Extract the (X, Y) coordinate from the center of the cell holding the provided text.  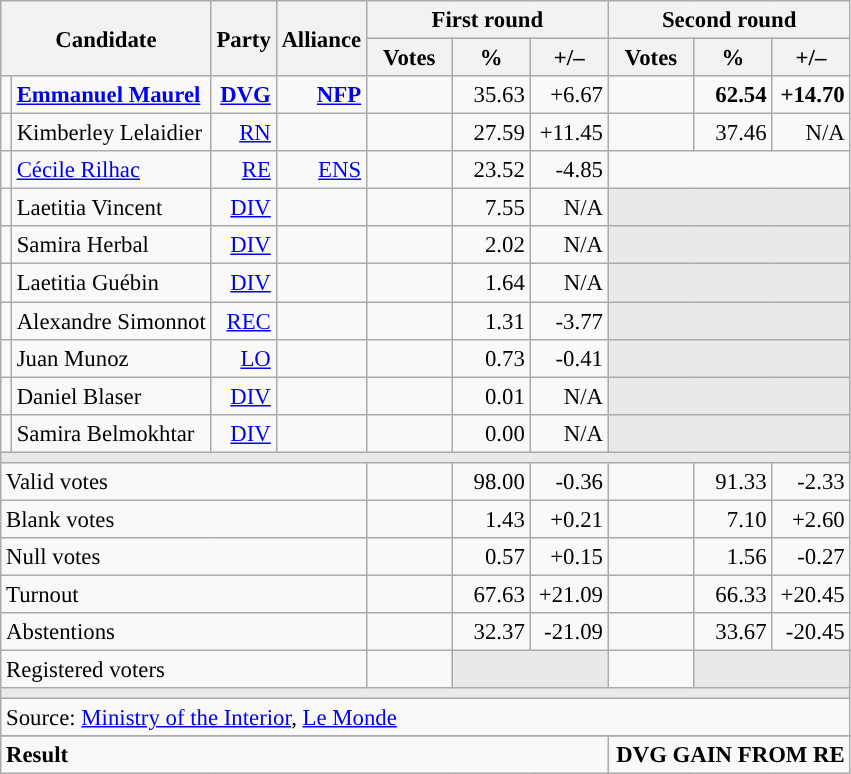
1.43 (491, 519)
Null votes (184, 557)
Samira Herbal (111, 245)
27.59 (491, 133)
Source: Ministry of the Interior, Le Monde (426, 718)
-0.27 (811, 557)
-20.45 (811, 632)
7.55 (491, 208)
+0.15 (569, 557)
+11.45 (569, 133)
Alliance (321, 38)
62.54 (733, 95)
LO (244, 358)
-2.33 (811, 482)
DVG (244, 95)
-4.85 (569, 170)
Party (244, 38)
37.46 (733, 133)
0.57 (491, 557)
Laetitia Guébin (111, 283)
+20.45 (811, 594)
Kimberley Lelaidier (111, 133)
2.02 (491, 245)
RE (244, 170)
Emmanuel Maurel (111, 95)
Juan Munoz (111, 358)
Candidate (106, 38)
Laetitia Vincent (111, 208)
33.67 (733, 632)
First round (487, 20)
0.73 (491, 358)
32.37 (491, 632)
+14.70 (811, 95)
+21.09 (569, 594)
-21.09 (569, 632)
Turnout (184, 594)
23.52 (491, 170)
Second round (729, 20)
+6.67 (569, 95)
DVG GAIN FROM RE (729, 755)
REC (244, 321)
0.01 (491, 396)
-0.41 (569, 358)
Samira Belmokhtar (111, 433)
67.63 (491, 594)
Cécile Rilhac (111, 170)
1.56 (733, 557)
RN (244, 133)
1.64 (491, 283)
ENS (321, 170)
Blank votes (184, 519)
Alexandre Simonnot (111, 321)
+0.21 (569, 519)
+2.60 (811, 519)
98.00 (491, 482)
0.00 (491, 433)
NFP (321, 95)
35.63 (491, 95)
Abstentions (184, 632)
Result (304, 755)
-3.77 (569, 321)
-0.36 (569, 482)
66.33 (733, 594)
Registered voters (184, 670)
1.31 (491, 321)
Valid votes (184, 482)
91.33 (733, 482)
7.10 (733, 519)
Daniel Blaser (111, 396)
